Identify which cell holds the provided text, then report its [X, Y] central coordinate. 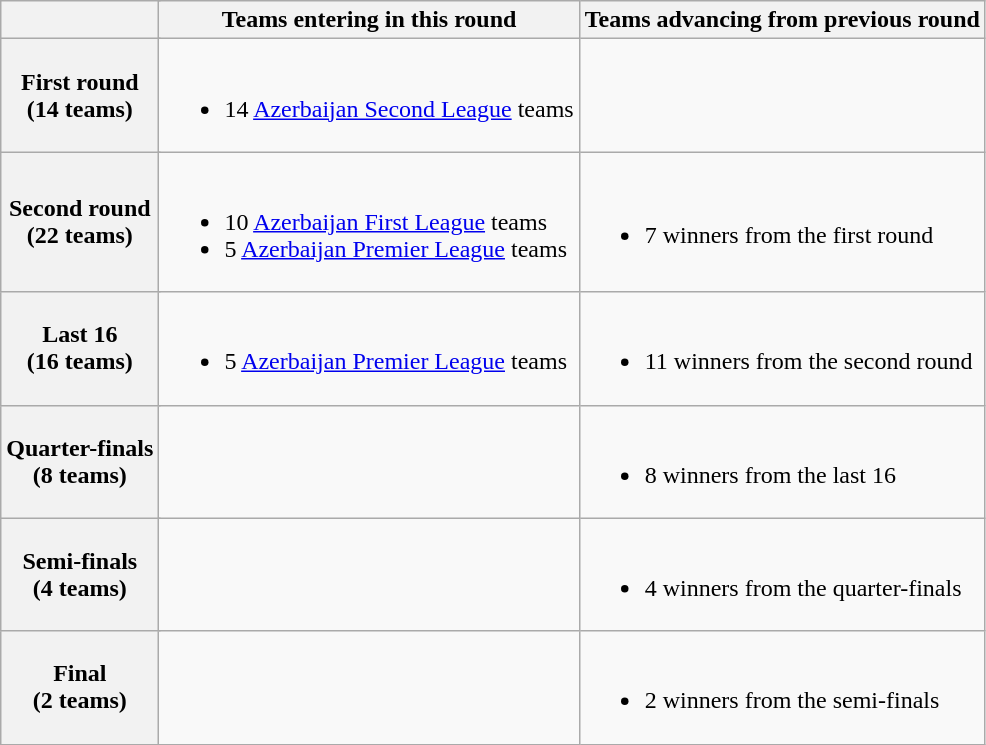
2 winners from the semi-finals [782, 688]
8 winners from the last 16 [782, 462]
Teams entering in this round [369, 20]
Semi-finals(4 teams) [80, 574]
First round(14 teams) [80, 96]
Final(2 teams) [80, 688]
4 winners from the quarter-finals [782, 574]
Last 16(16 teams) [80, 348]
7 winners from the first round [782, 222]
14 Azerbaijan Second League teams [369, 96]
11 winners from the second round [782, 348]
10 Azerbaijan First League teams5 Azerbaijan Premier League teams [369, 222]
5 Azerbaijan Premier League teams [369, 348]
Quarter-finals(8 teams) [80, 462]
Second round(22 teams) [80, 222]
Teams advancing from previous round [782, 20]
